Pinpoint the cell where the given text exists, returning its [X, Y] midpoint coordinate. 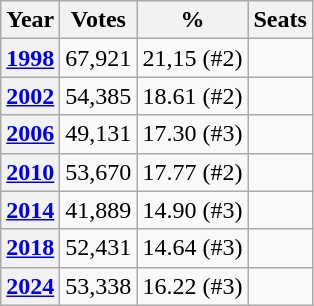
14.90 (#3) [192, 210]
53,338 [98, 286]
14.64 (#3) [192, 248]
49,131 [98, 134]
54,385 [98, 96]
Year [30, 20]
2006 [30, 134]
41,889 [98, 210]
1998 [30, 58]
Seats [280, 20]
2002 [30, 96]
2014 [30, 210]
Votes [98, 20]
18.61 (#2) [192, 96]
2024 [30, 286]
53,670 [98, 172]
2010 [30, 172]
52,431 [98, 248]
21,15 (#2) [192, 58]
% [192, 20]
17.77 (#2) [192, 172]
17.30 (#3) [192, 134]
16.22 (#3) [192, 286]
2018 [30, 248]
67,921 [98, 58]
